Determine the (x, y) coordinate at the center of the cell enclosing the given text.  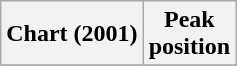
Peakposition (189, 34)
Chart (2001) (72, 34)
